Determine the [x, y] coordinate at the center of the cell enclosing the given text.  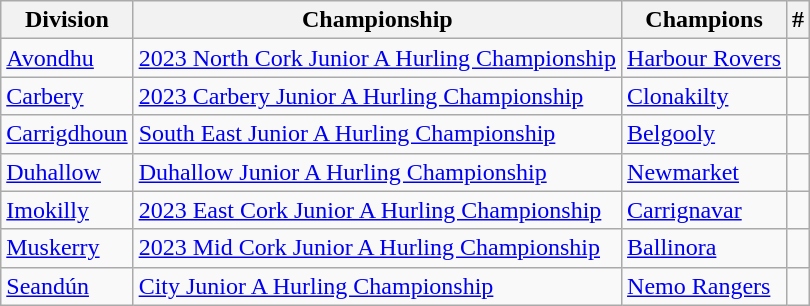
Carrigdhoun [67, 134]
Clonakilty [704, 96]
Duhallow Junior A Hurling Championship [377, 172]
Imokilly [67, 210]
Nemo Rangers [704, 286]
2023 Carbery Junior A Hurling Championship [377, 96]
Muskerry [67, 248]
South East Junior A Hurling Championship [377, 134]
Newmarket [704, 172]
City Junior A Hurling Championship [377, 286]
Division [67, 20]
Harbour Rovers [704, 58]
2023 Mid Cork Junior A Hurling Championship [377, 248]
Carbery [67, 96]
2023 East Cork Junior A Hurling Championship [377, 210]
2023 North Cork Junior A Hurling Championship [377, 58]
Avondhu [67, 58]
Championship [377, 20]
Champions [704, 20]
# [798, 20]
Duhallow [67, 172]
Belgooly [704, 134]
Carrignavar [704, 210]
Ballinora [704, 248]
Seandún [67, 286]
